From the cell containing the given text, extract its center point as [x, y] coordinate. 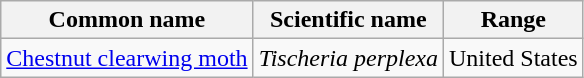
United States [513, 58]
Scientific name [348, 20]
Range [513, 20]
Common name [127, 20]
Tischeria perplexa [348, 58]
Chestnut clearwing moth [127, 58]
